Extract the (X, Y) coordinate from the center of the cell holding the provided text.  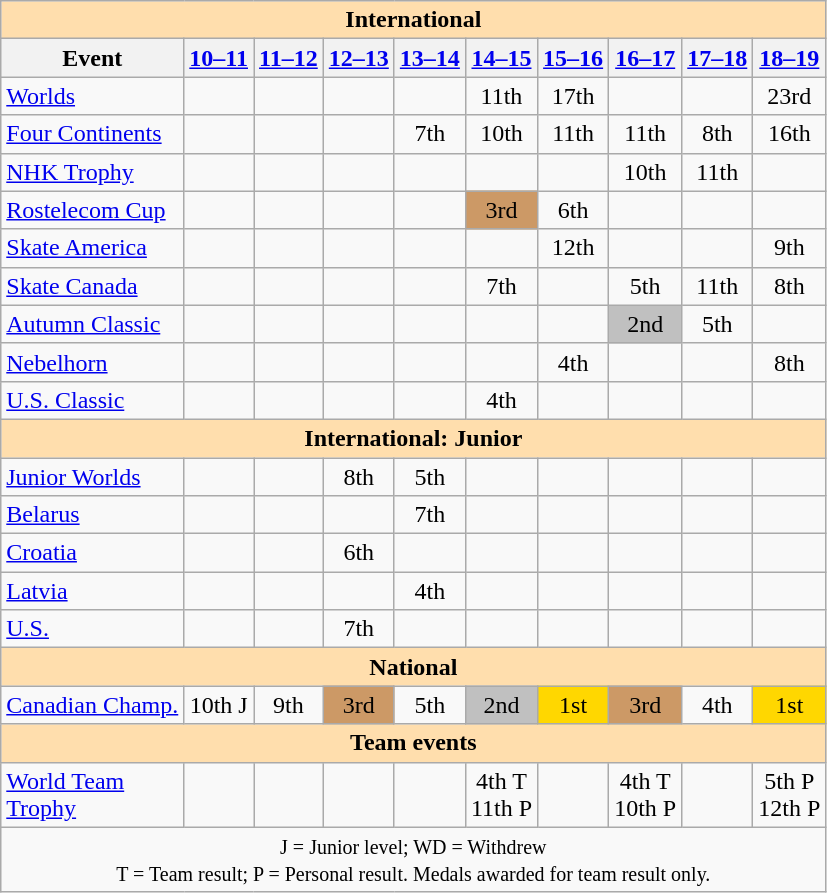
11–12 (289, 58)
12–13 (358, 58)
Latvia (92, 591)
23rd (790, 96)
NHK Trophy (92, 172)
18–19 (790, 58)
Worlds (92, 96)
Belarus (92, 515)
10–11 (219, 58)
4th T 10th P (646, 794)
Skate America (92, 248)
12th (574, 248)
Croatia (92, 553)
Team events (414, 743)
10th J (219, 705)
Autumn Classic (92, 324)
17th (574, 96)
16–17 (646, 58)
17–18 (718, 58)
Four Continents (92, 134)
Rostelecom Cup (92, 210)
U.S. (92, 629)
15–16 (574, 58)
Nebelhorn (92, 362)
J = Junior level; WD = Withdrew T = Team result; P = Personal result. Medals awarded for team result only. (414, 860)
Event (92, 58)
5th P 12th P (790, 794)
Skate Canada (92, 286)
International (414, 20)
World TeamTrophy (92, 794)
14–15 (501, 58)
U.S. Classic (92, 400)
Junior Worlds (92, 477)
16th (790, 134)
Canadian Champ. (92, 705)
International: Junior (414, 438)
4th T 11th P (501, 794)
National (414, 667)
13–14 (430, 58)
